Scan for the cell matching the given text and deliver its (X, Y) coordinate at center. 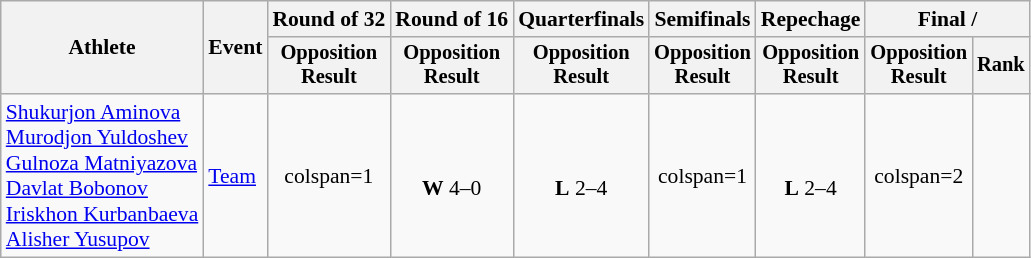
W 4–0 (452, 176)
colspan=2 (918, 176)
Round of 32 (328, 19)
Rank (1001, 66)
Repechage (811, 19)
Athlete (102, 48)
Shukurjon AminovaMurodjon YuldoshevGulnoza MatniyazovaDavlat BobonovIriskhon KurbanbaevaAlisher Yusupov (102, 176)
Team (235, 176)
Event (235, 48)
Semifinals (702, 19)
Final / (947, 19)
Round of 16 (452, 19)
Quarterfinals (581, 19)
